Scan for the cell matching the given text and deliver its (x, y) coordinate at center. 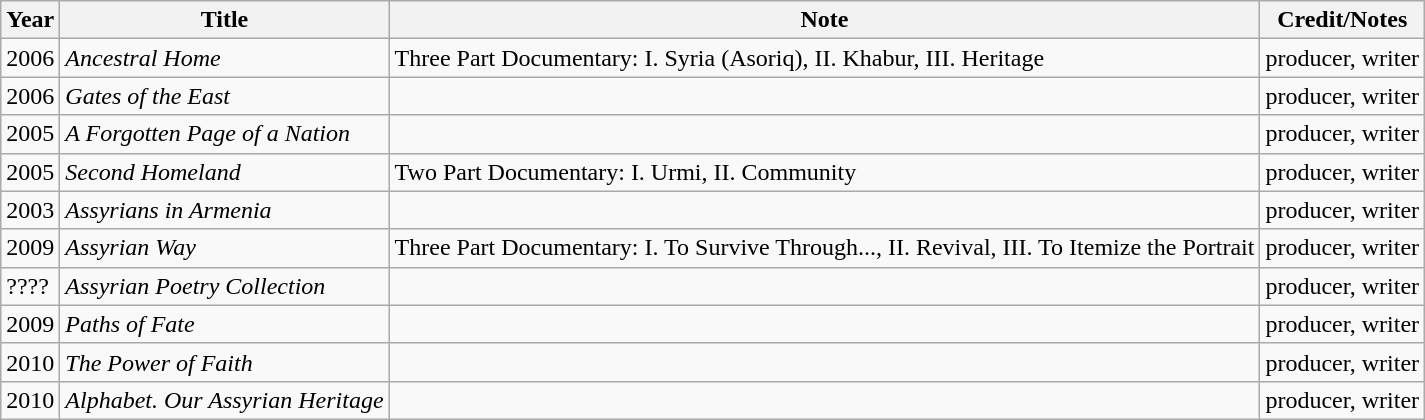
Second Homeland (224, 172)
Gates of the East (224, 96)
Assyrians in Armenia (224, 210)
A Forgotten Page of a Nation (224, 134)
Year (30, 20)
Assyrian Poetry Collection (224, 286)
Paths of Fate (224, 324)
Ancestral Home (224, 58)
2003 (30, 210)
Note (824, 20)
???? (30, 286)
Alphabet. Our Assyrian Heritage (224, 400)
Three Part Documentary: I. Syria (Asoriq), II. Khabur, III. Heritage (824, 58)
Assyrian Way (224, 248)
Two Part Documentary: I. Urmi, II. Community (824, 172)
The Power of Faith (224, 362)
Credit/Notes (1342, 20)
Three Part Documentary: I. To Survive Through..., II. Revival, III. To Itemize the Portrait (824, 248)
Title (224, 20)
